From the cell containing the given text, extract its center point as (X, Y) coordinate. 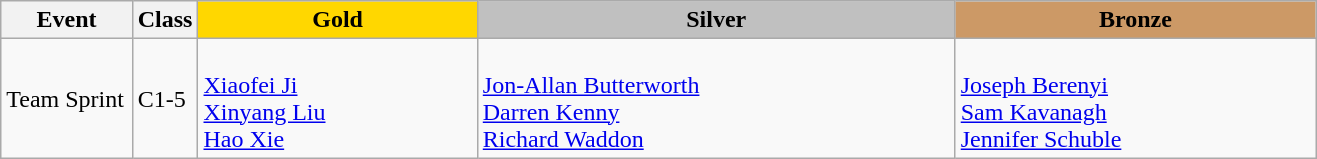
C1-5 (165, 98)
Silver (716, 20)
Joseph BerenyiSam KavanaghJennifer Schuble (1135, 98)
Class (165, 20)
Bronze (1135, 20)
Event (66, 20)
Team Sprint (66, 98)
Xiaofei JiXinyang LiuHao Xie (338, 98)
Jon-Allan ButterworthDarren KennyRichard Waddon (716, 98)
Gold (338, 20)
